Provide the (x, y) coordinate of the cell's center where the given text is located.  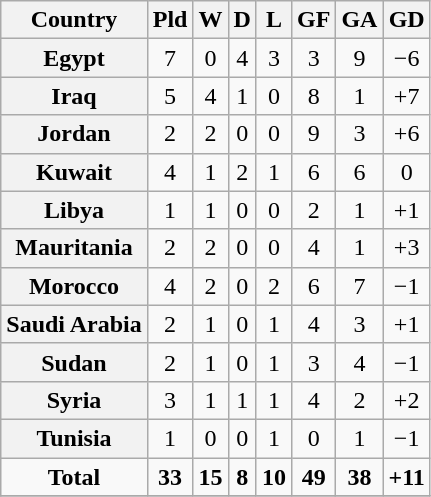
Sudan (74, 362)
+7 (406, 96)
Iraq (74, 96)
5 (170, 96)
GF (313, 20)
49 (313, 477)
Total (74, 477)
Egypt (74, 58)
GD (406, 20)
Mauritania (74, 248)
Morocco (74, 286)
Pld (170, 20)
Country (74, 20)
+11 (406, 477)
GA (360, 20)
−6 (406, 58)
Kuwait (74, 172)
38 (360, 477)
+2 (406, 400)
L (274, 20)
15 (210, 477)
10 (274, 477)
Jordan (74, 134)
W (210, 20)
D (242, 20)
Syria (74, 400)
33 (170, 477)
Tunisia (74, 438)
Saudi Arabia (74, 324)
Libya (74, 210)
+6 (406, 134)
+3 (406, 248)
